Return the (X, Y) coordinate for the center point of the cell that contains the specified text.  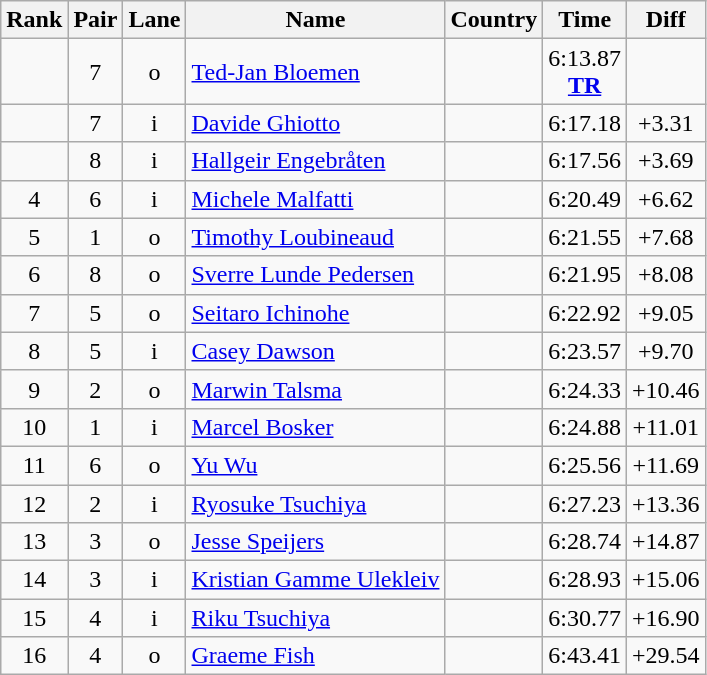
+16.90 (666, 618)
+8.08 (666, 275)
Jesse Speijers (316, 542)
9 (34, 389)
12 (34, 503)
16 (34, 656)
+10.46 (666, 389)
Timothy Loubineaud (316, 237)
+9.05 (666, 313)
+11.69 (666, 465)
Diff (666, 20)
13 (34, 542)
Pair (96, 20)
15 (34, 618)
Graeme Fish (316, 656)
6:17.18 (585, 123)
+3.69 (666, 161)
Seitaro Ichinohe (316, 313)
+6.62 (666, 199)
Riku Tsuchiya (316, 618)
Lane (154, 20)
+29.54 (666, 656)
10 (34, 427)
Yu Wu (316, 465)
11 (34, 465)
Kristian Gamme Ulekleiv (316, 580)
6:21.55 (585, 237)
6:17.56 (585, 161)
Michele Malfatti (316, 199)
6:20.49 (585, 199)
6:24.33 (585, 389)
6:23.57 (585, 351)
6:22.92 (585, 313)
6:27.23 (585, 503)
Davide Ghiotto (316, 123)
Casey Dawson (316, 351)
6:25.56 (585, 465)
Sverre Lunde Pedersen (316, 275)
+7.68 (666, 237)
+15.06 (666, 580)
Marcel Bosker (316, 427)
Rank (34, 20)
+3.31 (666, 123)
6:28.93 (585, 580)
+13.36 (666, 503)
+11.01 (666, 427)
6:24.88 (585, 427)
+9.70 (666, 351)
Country (494, 20)
6:43.41 (585, 656)
6:28.74 (585, 542)
Time (585, 20)
Marwin Talsma (316, 389)
6:21.95 (585, 275)
Ted-Jan Bloemen (316, 72)
Hallgeir Engebråten (316, 161)
6:13.87TR (585, 72)
14 (34, 580)
Name (316, 20)
+14.87 (666, 542)
6:30.77 (585, 618)
Ryosuke Tsuchiya (316, 503)
